Provide the [x, y] coordinate of the cell's center where the given text is located.  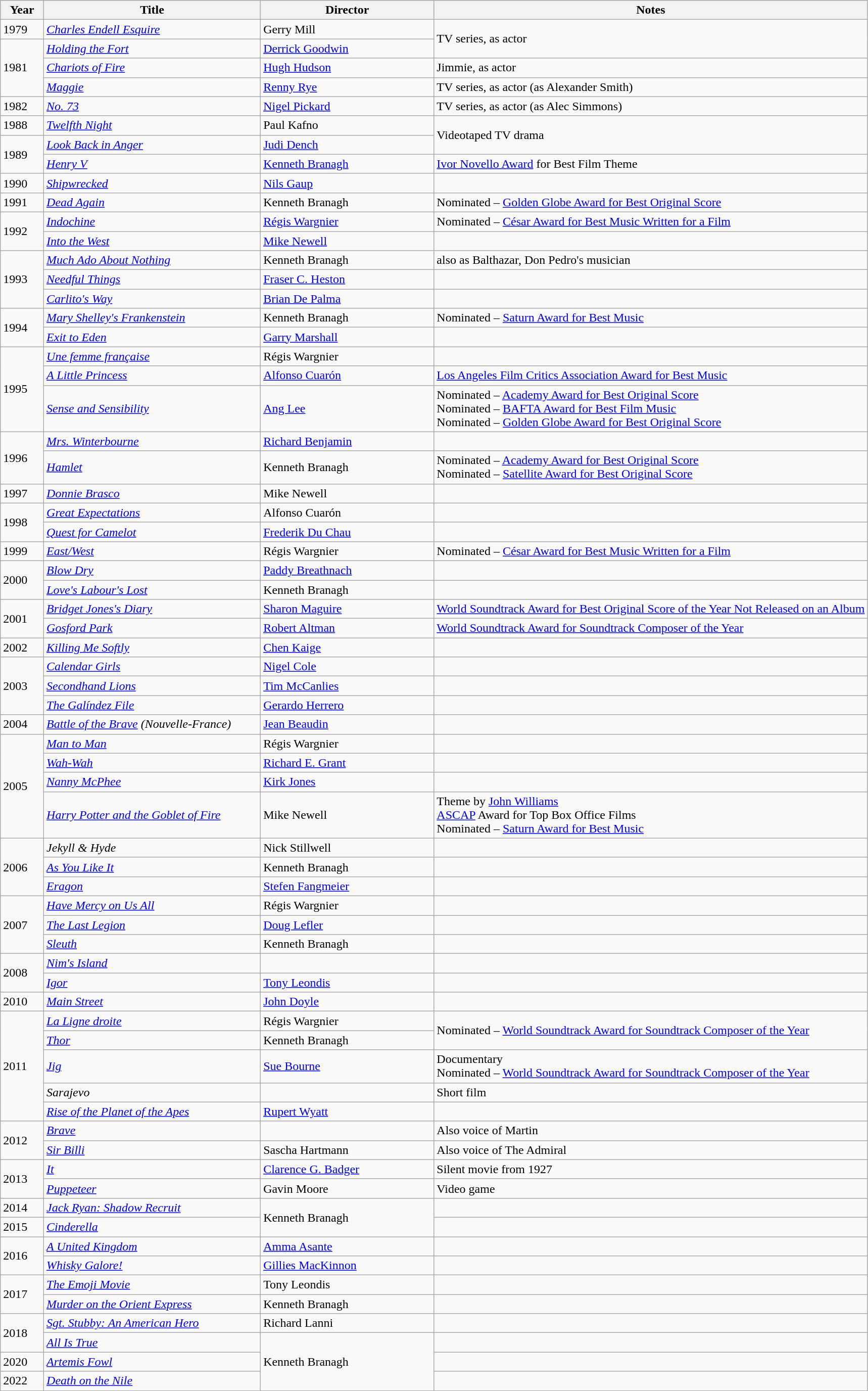
Love's Labour's Lost [153, 590]
2000 [22, 580]
2008 [22, 973]
1990 [22, 183]
Garry Marshall [348, 337]
TV series, as actor [651, 39]
Harry Potter and the Goblet of Fire [153, 815]
Los Angeles Film Critics Association Award for Best Music [651, 376]
1997 [22, 493]
Needful Things [153, 280]
2018 [22, 1333]
1981 [22, 68]
Exit to Eden [153, 337]
Richard Lanni [348, 1323]
Twelfth Night [153, 125]
Brian De Palma [348, 299]
Nominated – Academy Award for Best Original ScoreNominated – Satellite Award for Best Original Score [651, 467]
Nim's Island [153, 963]
Man to Man [153, 744]
Gosford Park [153, 628]
Blow Dry [153, 570]
Nominated – Academy Award for Best Original ScoreNominated – BAFTA Award for Best Film Music Nominated – Golden Globe Award for Best Original Score [651, 408]
Dead Again [153, 202]
Carlito's Way [153, 299]
No. 73 [153, 106]
Have Mercy on Us All [153, 905]
Renny Rye [348, 87]
Main Street [153, 1002]
Holding the Fort [153, 49]
All Is True [153, 1342]
Killing Me Softly [153, 647]
Jack Ryan: Shadow Recruit [153, 1208]
Year [22, 10]
Sgt. Stubby: An American Hero [153, 1323]
World Soundtrack Award for Soundtrack Composer of the Year [651, 628]
Jimmie, as actor [651, 68]
Ivor Novello Award for Best Film Theme [651, 164]
Eragon [153, 886]
1996 [22, 458]
2005 [22, 786]
1991 [22, 202]
A United Kingdom [153, 1246]
Amma Asante [348, 1246]
Richard E. Grant [348, 763]
TV series, as actor (as Alec Simmons) [651, 106]
Ang Lee [348, 408]
1989 [22, 154]
Videotaped TV drama [651, 135]
Murder on the Orient Express [153, 1304]
Indochine [153, 221]
Thor [153, 1040]
Also voice of Martin [651, 1131]
Nominated – Golden Globe Award for Best Original Score [651, 202]
Shipwrecked [153, 183]
Paddy Breathnach [348, 570]
Hugh Hudson [348, 68]
Sir Billi [153, 1150]
2013 [22, 1179]
Richard Benjamin [348, 441]
Nigel Cole [348, 667]
Kirk Jones [348, 782]
2007 [22, 924]
2010 [22, 1002]
Jean Beaudin [348, 724]
Wah-Wah [153, 763]
Paul Kafno [348, 125]
Gillies MacKinnon [348, 1266]
The Emoji Movie [153, 1285]
Theme by John WilliamsASCAP Award for Top Box Office FilmsNominated – Saturn Award for Best Music [651, 815]
Much Ado About Nothing [153, 260]
Une femme française [153, 356]
Great Expectations [153, 513]
As You Like It [153, 867]
Rupert Wyatt [348, 1111]
Rise of the Planet of the Apes [153, 1111]
Puppeteer [153, 1188]
Gerardo Herrero [348, 705]
Calendar Girls [153, 667]
DocumentaryNominated – World Soundtrack Award for Soundtrack Composer of the Year [651, 1067]
TV series, as actor (as Alexander Smith) [651, 87]
Jig [153, 1067]
Nominated – Saturn Award for Best Music [651, 318]
Chen Kaige [348, 647]
1988 [22, 125]
Chariots of Fire [153, 68]
1992 [22, 231]
1995 [22, 389]
2003 [22, 686]
East/West [153, 551]
1999 [22, 551]
Quest for Camelot [153, 532]
2002 [22, 647]
Donnie Brasco [153, 493]
1998 [22, 522]
Brave [153, 1131]
Gavin Moore [348, 1188]
Igor [153, 983]
2015 [22, 1227]
Clarence G. Badger [348, 1169]
Mrs. Winterbourne [153, 441]
Into the West [153, 241]
La Ligne droite [153, 1021]
Nominated – World Soundtrack Award for Soundtrack Composer of the Year [651, 1031]
2011 [22, 1067]
Also voice of The Admiral [651, 1150]
World Soundtrack Award for Best Original Score of the Year Not Released on an Album [651, 609]
2001 [22, 619]
The Last Legion [153, 924]
Look Back in Anger [153, 145]
2004 [22, 724]
It [153, 1169]
Nanny McPhee [153, 782]
Doug Lefler [348, 924]
Gerry Mill [348, 29]
2014 [22, 1208]
2006 [22, 867]
2017 [22, 1294]
Jekyll & Hyde [153, 848]
2020 [22, 1362]
Death on the Nile [153, 1381]
Sue Bourne [348, 1067]
1994 [22, 328]
2012 [22, 1140]
Sascha Hartmann [348, 1150]
Frederik Du Chau [348, 532]
Nick Stillwell [348, 848]
Charles Endell Esquire [153, 29]
Cinderella [153, 1227]
Sharon Maguire [348, 609]
also as Balthazar, Don Pedro's musician [651, 260]
Tim McCanlies [348, 686]
Video game [651, 1188]
Artemis Fowl [153, 1362]
The Galíndez File [153, 705]
John Doyle [348, 1002]
1993 [22, 280]
Fraser C. Heston [348, 280]
Notes [651, 10]
Stefen Fangmeier [348, 886]
Silent movie from 1927 [651, 1169]
Sense and Sensibility [153, 408]
1982 [22, 106]
2022 [22, 1381]
Director [348, 10]
Short film [651, 1092]
Henry V [153, 164]
Title [153, 10]
Judi Dench [348, 145]
Secondhand Lions [153, 686]
Maggie [153, 87]
Mary Shelley's Frankenstein [153, 318]
1979 [22, 29]
2016 [22, 1256]
Whisky Galore! [153, 1266]
Derrick Goodwin [348, 49]
Battle of the Brave (Nouvelle-France) [153, 724]
A Little Princess [153, 376]
Robert Altman [348, 628]
Nils Gaup [348, 183]
Nigel Pickard [348, 106]
Sleuth [153, 944]
Hamlet [153, 467]
Sarajevo [153, 1092]
Bridget Jones's Diary [153, 609]
